Pinpoint the cell where the given text exists, returning its (x, y) midpoint coordinate. 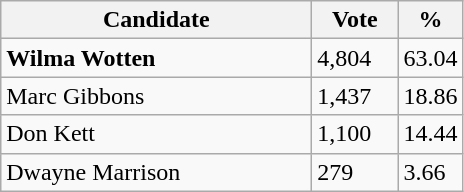
Marc Gibbons (156, 96)
1,437 (355, 96)
Don Kett (156, 134)
% (430, 20)
Dwayne Marrison (156, 172)
63.04 (430, 58)
3.66 (430, 172)
Vote (355, 20)
14.44 (430, 134)
18.86 (430, 96)
Wilma Wotten (156, 58)
4,804 (355, 58)
279 (355, 172)
1,100 (355, 134)
Candidate (156, 20)
